Locate the cell with the specified text and output its (X, Y) center coordinate. 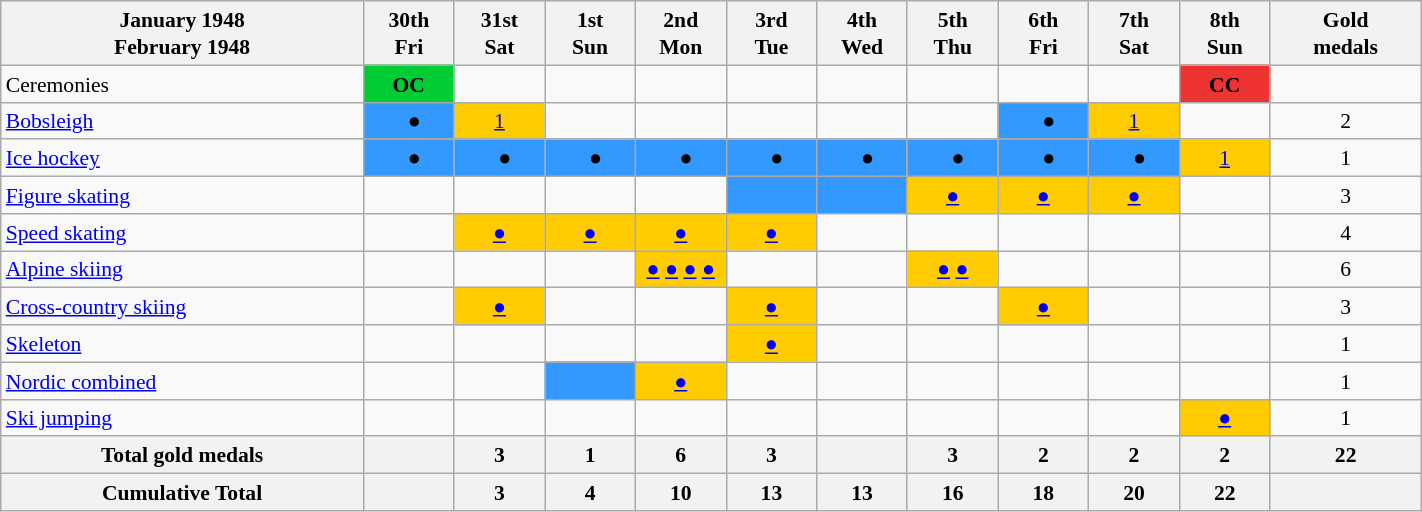
10 (680, 492)
2ndMon (680, 33)
OC (408, 84)
Ceremonies (182, 84)
4thWed (862, 33)
Alpine skiing (182, 268)
Bobsleigh (182, 120)
Cumulative Total (182, 492)
CC (1224, 84)
31stSat (500, 33)
Figure skating (182, 194)
Nordic combined (182, 380)
6thFri (1044, 33)
1stSun (590, 33)
Ice hockey (182, 158)
30thFri (408, 33)
Cross-country skiing (182, 306)
3rdTue (772, 33)
8thSun (1224, 33)
Goldmedals (1346, 33)
16 (952, 492)
Total gold medals (182, 454)
Ski jumping (182, 418)
7thSat (1134, 33)
January 1948 February 1948 (182, 33)
Speed skating (182, 232)
18 (1044, 492)
20 (1134, 492)
● ● (952, 268)
● ● ● ● (680, 268)
5thThu (952, 33)
Skeleton (182, 344)
